From the cell containing the given text, extract its center point as (x, y) coordinate. 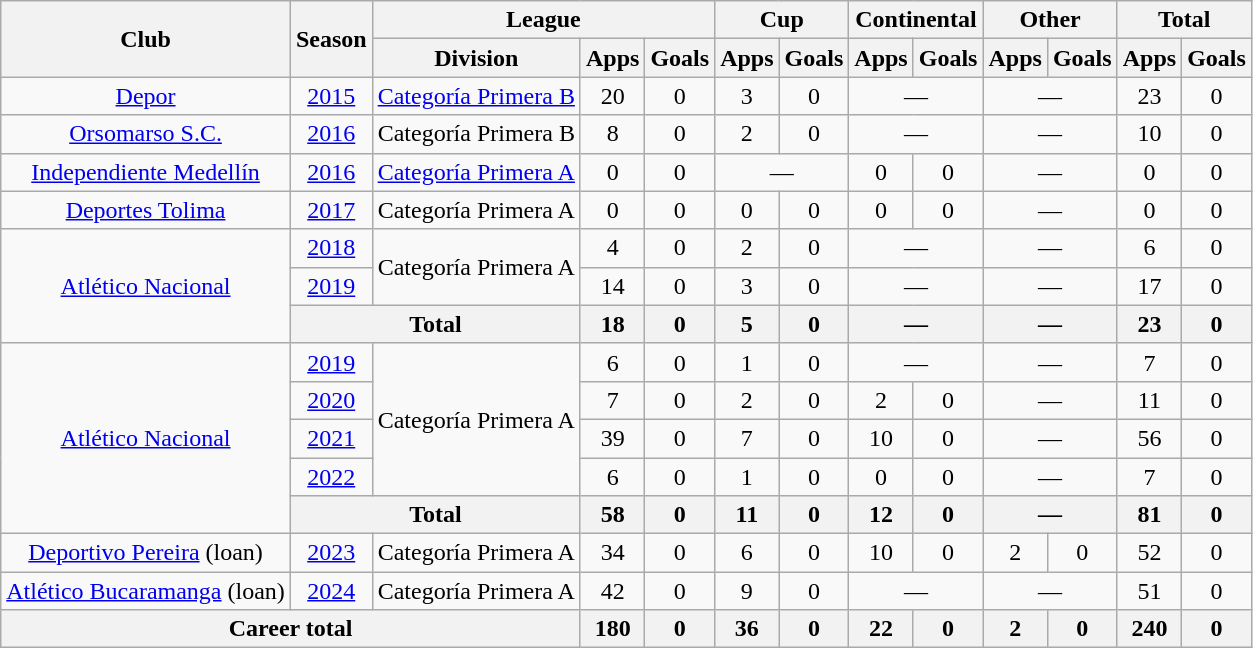
39 (612, 438)
Independiente Medellín (146, 172)
9 (747, 591)
52 (1149, 553)
Career total (291, 629)
Division (476, 58)
17 (1149, 286)
34 (612, 553)
2024 (331, 591)
Depor (146, 96)
2020 (331, 400)
Deportivo Pereira (loan) (146, 553)
12 (881, 515)
Other (1050, 20)
Atlético Bucaramanga (loan) (146, 591)
56 (1149, 438)
180 (612, 629)
Continental (916, 20)
58 (612, 515)
Deportes Tolima (146, 210)
36 (747, 629)
Cup (782, 20)
240 (1149, 629)
18 (612, 324)
81 (1149, 515)
2015 (331, 96)
8 (612, 134)
2017 (331, 210)
22 (881, 629)
Season (331, 39)
42 (612, 591)
Orsomarso S.C. (146, 134)
2022 (331, 477)
51 (1149, 591)
League (544, 20)
20 (612, 96)
4 (612, 248)
2018 (331, 248)
5 (747, 324)
2023 (331, 553)
Club (146, 39)
14 (612, 286)
2021 (331, 438)
